Pinpoint the cell where the given text exists, returning its (X, Y) midpoint coordinate. 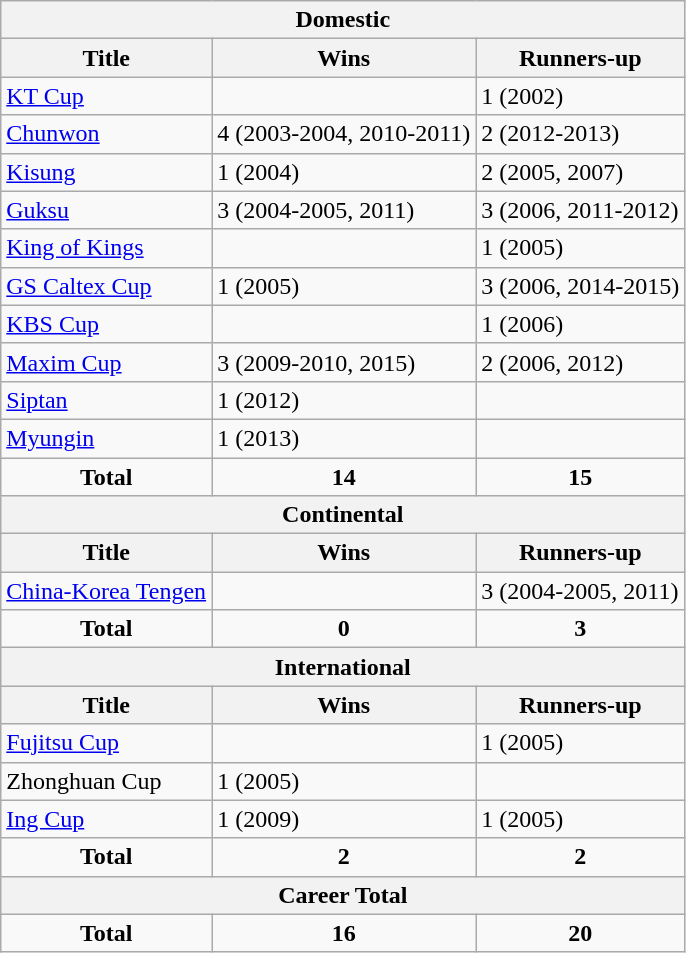
China-Korea Tengen (106, 591)
1 (2004) (344, 172)
16 (344, 933)
3 (2009-2010, 2015) (344, 362)
Myungin (106, 438)
Career Total (343, 895)
GS Caltex Cup (106, 286)
20 (580, 933)
Continental (343, 515)
3 (2006, 2014-2015) (580, 286)
14 (344, 477)
15 (580, 477)
3 (2006, 2011-2012) (580, 210)
Maxim Cup (106, 362)
1 (2002) (580, 96)
Guksu (106, 210)
Chunwon (106, 134)
King of Kings (106, 248)
Zhonghuan Cup (106, 781)
Fujitsu Cup (106, 743)
2 (2012-2013) (580, 134)
Siptan (106, 400)
1 (2006) (580, 324)
1 (2013) (344, 438)
KT Cup (106, 96)
2 (2005, 2007) (580, 172)
1 (2009) (344, 819)
Domestic (343, 20)
2 (2006, 2012) (580, 362)
0 (344, 629)
3 (580, 629)
International (343, 667)
4 (2003-2004, 2010-2011) (344, 134)
1 (2012) (344, 400)
KBS Cup (106, 324)
Ing Cup (106, 819)
Kisung (106, 172)
